For the text-containing cell, return its midpoint in [x, y] coordinate format. 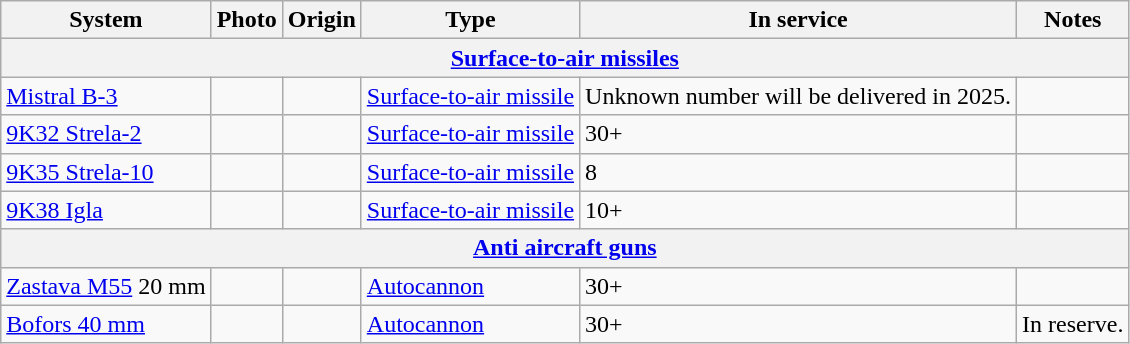
In reserve. [1073, 324]
10+ [798, 210]
System [106, 20]
Anti aircraft guns [565, 248]
8 [798, 172]
Photo [246, 20]
Mistral B-3 [106, 96]
9K32 Strela-2 [106, 134]
Surface-to-air missiles [565, 58]
Unknown number will be delivered in 2025. [798, 96]
Notes [1073, 20]
9K38 Igla [106, 210]
9K35 Strela-10 [106, 172]
Zastava M55 20 mm [106, 286]
In service [798, 20]
Origin [322, 20]
Bofors 40 mm [106, 324]
Type [470, 20]
